Provide the (X, Y) coordinate of the cell's center where the given text is located.  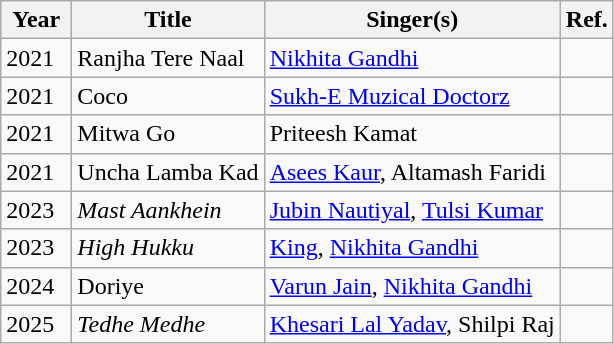
Jubin Nautiyal, Tulsi Kumar (412, 210)
Khesari Lal Yadav, Shilpi Raj (412, 324)
Uncha Lamba Kad (168, 172)
King, Nikhita Gandhi (412, 248)
Year (36, 20)
Coco (168, 96)
Doriye (168, 286)
Mitwa Go (168, 134)
High Hukku (168, 248)
Sukh-E Muzical Doctorz (412, 96)
Mast Aankhein (168, 210)
Title (168, 20)
Varun Jain, Nikhita Gandhi (412, 286)
Ref. (586, 20)
Ranjha Tere Naal (168, 58)
Asees Kaur, Altamash Faridi (412, 172)
2025 (36, 324)
Tedhe Medhe (168, 324)
Priteesh Kamat (412, 134)
Singer(s) (412, 20)
2024 (36, 286)
Nikhita Gandhi (412, 58)
